Return [X, Y] of the center of cell containing provided text 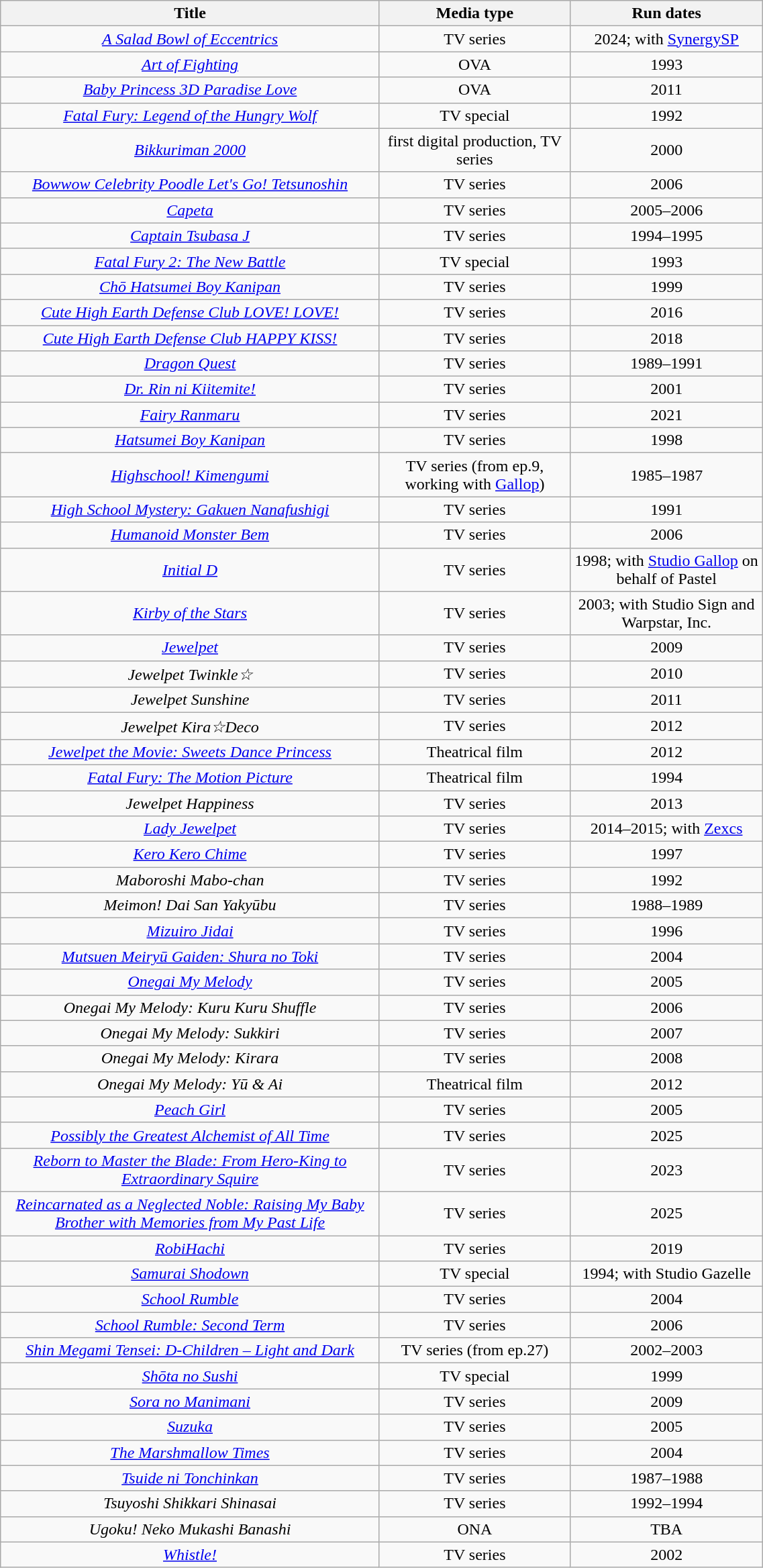
2013 [667, 803]
Tsuyoshi Shikkari Shinasai [191, 1504]
1994; with Studio Gazelle [667, 1274]
2018 [667, 338]
Onegai My Melody: Kirara [191, 1059]
2014–2015; with Zexcs [667, 829]
1994 [667, 777]
Initial D [191, 569]
2007 [667, 1033]
Jewelpet Happiness [191, 803]
A Salad Bowl of Eccentrics [191, 39]
Onegai My Melody [191, 982]
Onegai My Melody: Yū & Ai [191, 1084]
Kero Kero Chime [191, 854]
High School Mystery: Gakuen Nanafushigi [191, 509]
2001 [667, 389]
1987–1988 [667, 1478]
Run dates [667, 13]
Dr. Rin ni Kiitemite! [191, 389]
2024; with SynergySP [667, 39]
Dragon Quest [191, 364]
Fairy Ranmaru [191, 415]
Captain Tsubasa J [191, 236]
Bikkuriman 2000 [191, 150]
1998; with Studio Gallop on behalf of Pastel [667, 569]
Mutsuen Meiryū Gaiden: Shura no Toki [191, 957]
Suzuka [191, 1427]
Tsuide ni Tonchinkan [191, 1478]
The Marshmallow Times [191, 1453]
TV series (from ep.27) [474, 1351]
School Rumble [191, 1300]
TBA [667, 1529]
Jewelpet Twinkle☆ [191, 674]
Lady Jewelpet [191, 829]
School Rumble: Second Term [191, 1325]
Fatal Fury: Legend of the Hungry Wolf [191, 115]
Jewelpet [191, 648]
1997 [667, 854]
Peach Girl [191, 1110]
Fatal Fury: The Motion Picture [191, 777]
2002–2003 [667, 1351]
Baby Princess 3D Paradise Love [191, 90]
Jewelpet Sunshine [191, 700]
Jewelpet Kira☆Deco [191, 726]
Shin Megami Tensei: D-Children – Light and Dark [191, 1351]
1988–1989 [667, 905]
Art of Fighting [191, 64]
2003; with Studio Sign and Warpstar, Inc. [667, 614]
RobiHachi [191, 1248]
first digital production, TV series [474, 150]
Hatsumei Boy Kanipan [191, 440]
Ugoku! Neko Mukashi Banashi [191, 1529]
1985–1987 [667, 475]
Highschool! Kimengumi [191, 475]
2002 [667, 1555]
1998 [667, 440]
Title [191, 13]
Cute High Earth Defense Club LOVE! LOVE! [191, 312]
Media type [474, 13]
1996 [667, 931]
Whistle! [191, 1555]
Capeta [191, 210]
2019 [667, 1248]
Bowwow Celebrity Poodle Let's Go! Tetsunoshin [191, 185]
2016 [667, 312]
1991 [667, 509]
Meimon! Dai San Yakyūbu [191, 905]
2005–2006 [667, 210]
2010 [667, 674]
Chō Hatsumei Boy Kanipan [191, 287]
1989–1991 [667, 364]
2023 [667, 1169]
2021 [667, 415]
Reborn to Master the Blade: From Hero-King to Extraordinary Squire [191, 1169]
Humanoid Monster Bem [191, 535]
Jewelpet the Movie: Sweets Dance Princess [191, 752]
Sora no Manimani [191, 1402]
Mizuiro Jidai [191, 931]
Fatal Fury 2: The New Battle [191, 261]
Cute High Earth Defense Club HAPPY KISS! [191, 338]
Onegai My Melody: Kuru Kuru Shuffle [191, 1008]
Samurai Shodown [191, 1274]
1994–1995 [667, 236]
Possibly the Greatest Alchemist of All Time [191, 1135]
1992–1994 [667, 1504]
Kirby of the Stars [191, 614]
Reincarnated as a Neglected Noble: Raising My Baby Brother with Memories from My Past Life [191, 1214]
TV series (from ep.9, working with Gallop) [474, 475]
2000 [667, 150]
Onegai My Melody: Sukkiri [191, 1033]
2008 [667, 1059]
Shōta no Sushi [191, 1376]
Maboroshi Mabo-chan [191, 880]
ONA [474, 1529]
